Capture the cell that displays the provided text and extract its [X, Y] central coordinate. 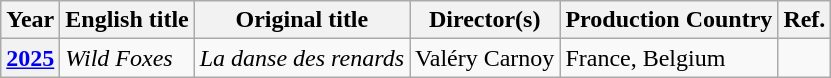
Valéry Carnoy [485, 58]
Director(s) [485, 20]
Year [30, 20]
Original title [302, 20]
2025 [30, 58]
Ref. [804, 20]
France, Belgium [669, 58]
Wild Foxes [127, 58]
English title [127, 20]
La danse des renards [302, 58]
Production Country [669, 20]
